Detect which cell encompasses the target text, then output its (X, Y) center coordinate. 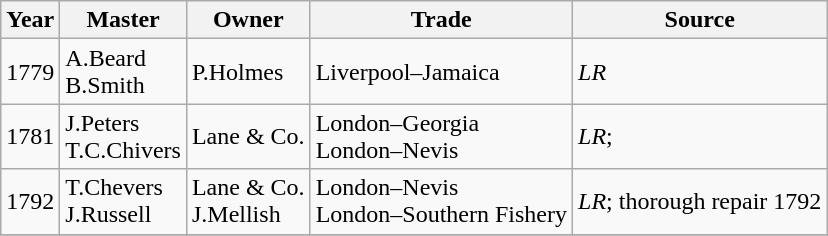
LR; (700, 136)
T.CheversJ.Russell (124, 202)
Year (30, 20)
Liverpool–Jamaica (441, 72)
Owner (248, 20)
1779 (30, 72)
LR; thorough repair 1792 (700, 202)
London–GeorgiaLondon–Nevis (441, 136)
P.Holmes (248, 72)
1781 (30, 136)
Trade (441, 20)
A.BeardB.Smith (124, 72)
1792 (30, 202)
London–NevisLondon–Southern Fishery (441, 202)
Lane & Co. (248, 136)
Source (700, 20)
Master (124, 20)
J.PetersT.C.Chivers (124, 136)
Lane & Co.J.Mellish (248, 202)
LR (700, 72)
